Locate the cell with the specified text and output its (x, y) center coordinate. 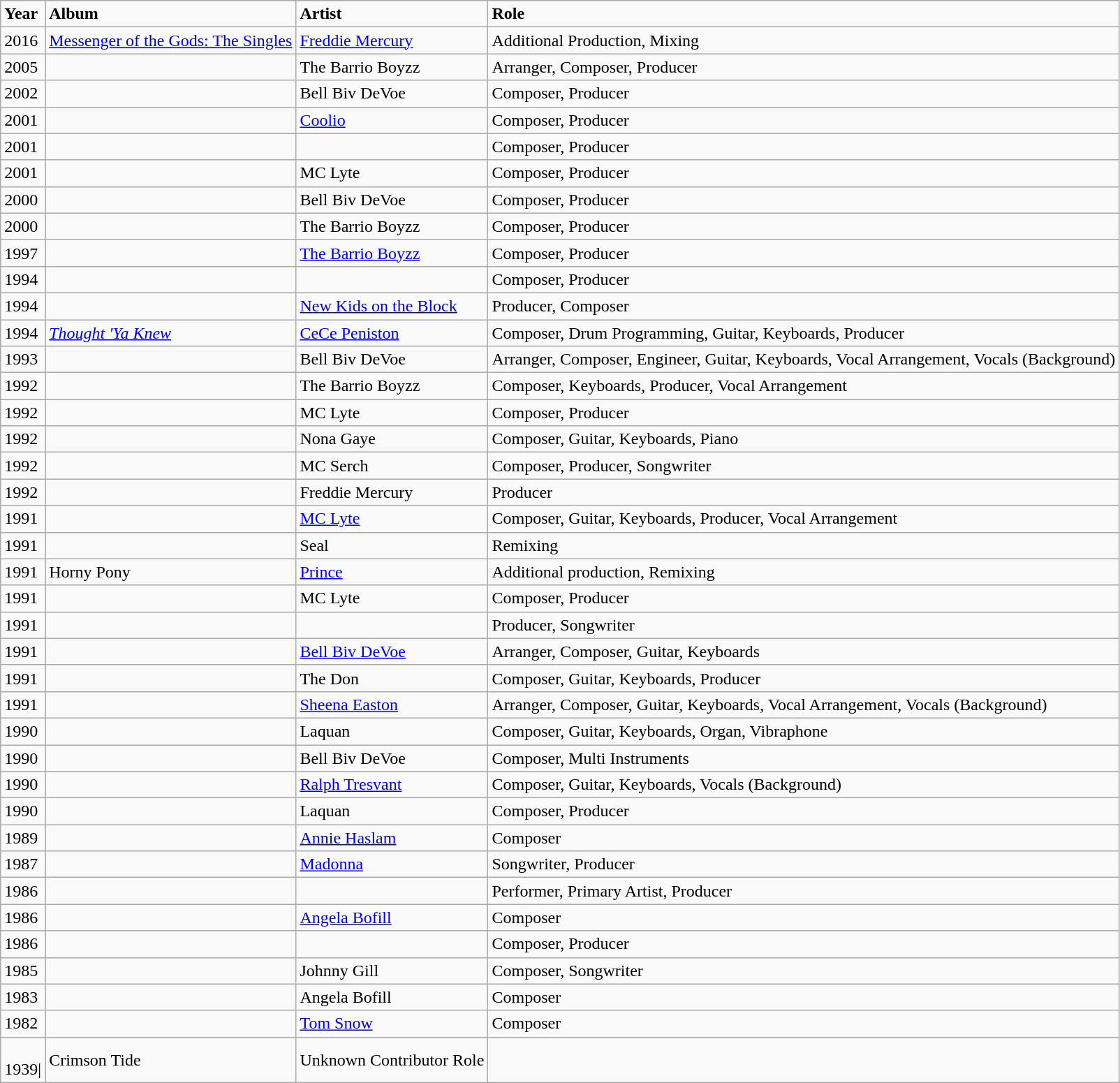
Coolio (392, 120)
1983 (23, 997)
Producer, Composer (804, 306)
Composer, Guitar, Keyboards, Piano (804, 439)
MC Serch (392, 466)
Arranger, Composer, Engineer, Guitar, Keyboards, Vocal Arrangement, Vocals (Background) (804, 360)
Songwriter, Producer (804, 864)
1993 (23, 360)
1987 (23, 864)
Arranger, Composer, Producer (804, 67)
New Kids on the Block (392, 306)
Composer, Songwriter (804, 971)
1939| (23, 1060)
Composer, Guitar, Keyboards, Producer, Vocal Arrangement (804, 519)
Seal (392, 545)
Composer, Guitar, Keyboards, Organ, Vibraphone (804, 731)
2002 (23, 94)
Johnny Gill (392, 971)
Messenger of the Gods: The Singles (170, 40)
Thought 'Ya Knew (170, 333)
Nona Gaye (392, 439)
Unknown Contributor Role (392, 1060)
Crimson Tide (170, 1060)
Tom Snow (392, 1024)
Ralph Tresvant (392, 785)
Producer, Songwriter (804, 625)
1982 (23, 1024)
Prince (392, 572)
Role (804, 14)
Additional Production, Mixing (804, 40)
Composer, Guitar, Keyboards, Vocals (Background) (804, 785)
Horny Pony (170, 572)
2005 (23, 67)
Annie Haslam (392, 838)
Producer (804, 492)
Artist (392, 14)
Year (23, 14)
Additional production, Remixing (804, 572)
CeCe Peniston (392, 333)
Composer, Guitar, Keyboards, Producer (804, 678)
Album (170, 14)
Performer, Primary Artist, Producer (804, 891)
1989 (23, 838)
Composer, Multi Instruments (804, 758)
Madonna (392, 864)
Composer, Drum Programming, Guitar, Keyboards, Producer (804, 333)
Remixing (804, 545)
Composer, Keyboards, Producer, Vocal Arrangement (804, 386)
The Don (392, 678)
Arranger, Composer, Guitar, Keyboards (804, 651)
Sheena Easton (392, 705)
Arranger, Composer, Guitar, Keyboards, Vocal Arrangement, Vocals (Background) (804, 705)
1997 (23, 253)
2016 (23, 40)
1985 (23, 971)
Composer, Producer, Songwriter (804, 466)
